For the text-containing cell, return its midpoint in (x, y) coordinate format. 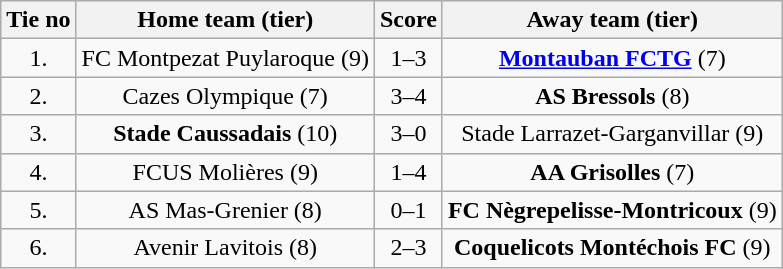
3–0 (408, 134)
Montauban FCTG (7) (612, 58)
Stade Larrazet-Garganvillar (9) (612, 134)
4. (38, 172)
Score (408, 20)
3–4 (408, 96)
AS Bressols (8) (612, 96)
Tie no (38, 20)
5. (38, 210)
3. (38, 134)
AS Mas-Grenier (8) (225, 210)
FC Nègrepelisse-Montricoux (9) (612, 210)
FCUS Molières (9) (225, 172)
FC Montpezat Puylaroque (9) (225, 58)
1–4 (408, 172)
Cazes Olympique (7) (225, 96)
Home team (tier) (225, 20)
AA Grisolles (7) (612, 172)
2–3 (408, 248)
0–1 (408, 210)
2. (38, 96)
1–3 (408, 58)
Coquelicots Montéchois FC (9) (612, 248)
Avenir Lavitois (8) (225, 248)
6. (38, 248)
1. (38, 58)
Away team (tier) (612, 20)
Stade Caussadais (10) (225, 134)
